Extract the [X, Y] coordinate from the center of the cell holding the provided text.  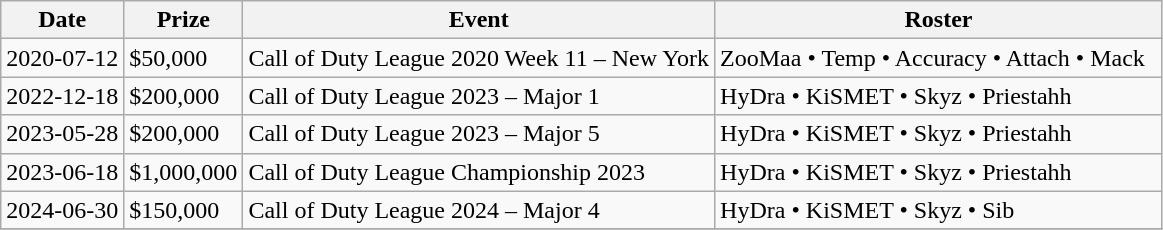
2023-05-28 [62, 134]
$150,000 [184, 210]
Date [62, 20]
2022-12-18 [62, 96]
$50,000 [184, 58]
Call of Duty League 2023 – Major 5 [479, 134]
2023-06-18 [62, 172]
Event [479, 20]
Prize [184, 20]
$1,000,000 [184, 172]
Call of Duty League 2023 – Major 1 [479, 96]
HyDra • KiSMET • Skyz • Sib [939, 210]
Call of Duty League 2020 Week 11 – New York [479, 58]
2020-07-12 [62, 58]
Call of Duty League 2024 – Major 4 [479, 210]
ZooMaa • Temp • Accuracy • Attach • Mack [939, 58]
Call of Duty League Championship 2023 [479, 172]
2024-06-30 [62, 210]
Roster [939, 20]
